Provide the (x, y) coordinate of the cell's center where the given text is located.  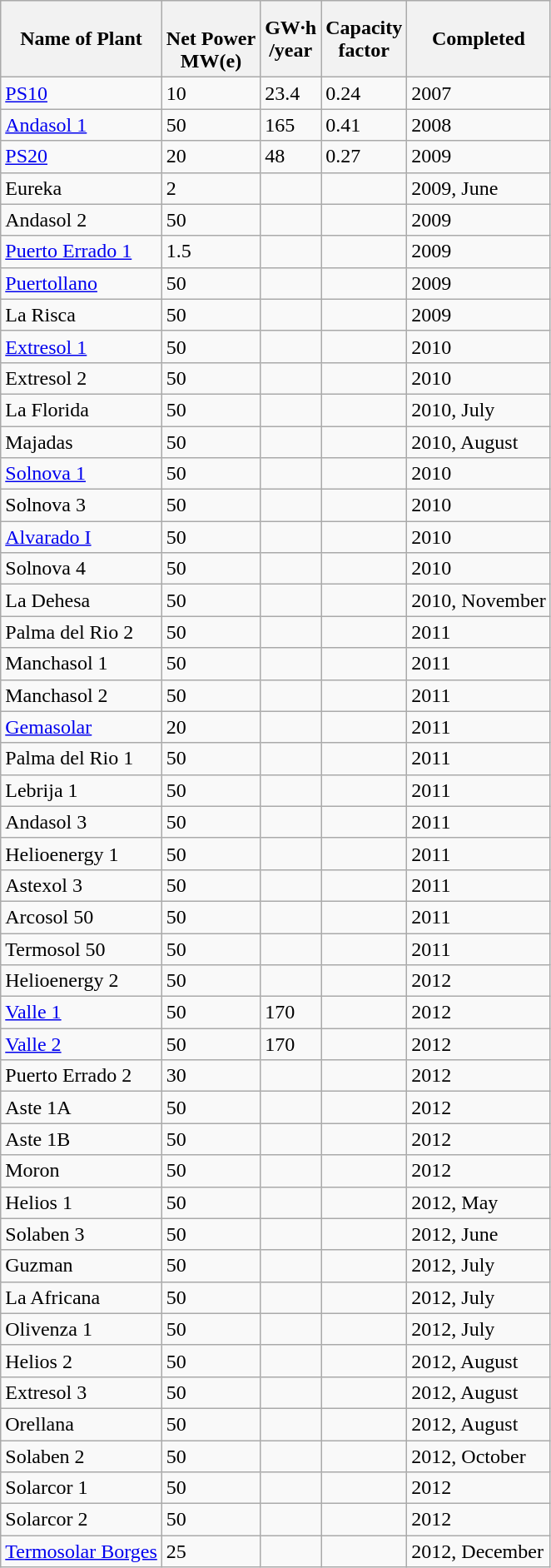
2010, July (479, 410)
0.27 (365, 157)
Guzman (82, 1266)
2009, June (479, 188)
Andasol 1 (82, 125)
48 (291, 157)
Termosolar Borges (82, 1551)
La Dehesa (82, 600)
Solaben 3 (82, 1234)
Completed (479, 39)
Extresol 2 (82, 378)
0.41 (365, 125)
2010, August (479, 442)
Name of Plant (82, 39)
Orellana (82, 1424)
Aste 1A (82, 1108)
Manchasol 2 (82, 695)
2 (211, 188)
Olivenza 1 (82, 1329)
Net Power MW(e) (211, 39)
Moron (82, 1171)
Solnova 4 (82, 569)
Palma del Rio 2 (82, 632)
GW·h/year (291, 39)
Arcosol 50 (82, 917)
23.4 (291, 93)
Valle 1 (82, 1013)
Extresol 3 (82, 1392)
La Risca (82, 315)
Lebrija 1 (82, 790)
Solaben 2 (82, 1456)
0.24 (365, 93)
2012, December (479, 1551)
Valle 2 (82, 1044)
Puertollano (82, 283)
Extresol 1 (82, 346)
2012, June (479, 1234)
25 (211, 1551)
Gemasolar (82, 727)
Manchasol 1 (82, 664)
La Africana (82, 1297)
La Florida (82, 410)
Solarcor 1 (82, 1488)
Andasol 2 (82, 220)
Majadas (82, 442)
Eureka (82, 188)
Capacityfactor (365, 39)
Solarcor 2 (82, 1520)
2007 (479, 93)
30 (211, 1076)
Helios 1 (82, 1202)
PS20 (82, 157)
10 (211, 93)
Astexol 3 (82, 885)
Helioenergy 1 (82, 854)
2012, May (479, 1202)
2010, November (479, 600)
Andasol 3 (82, 822)
1.5 (211, 251)
165 (291, 125)
Palma del Rio 1 (82, 759)
PS10 (82, 93)
Helios 2 (82, 1361)
Aste 1B (82, 1139)
Helioenergy 2 (82, 981)
Alvarado I (82, 537)
2008 (479, 125)
Termosol 50 (82, 948)
Puerto Errado 1 (82, 251)
2012, October (479, 1456)
Solnova 3 (82, 505)
Solnova 1 (82, 474)
Puerto Errado 2 (82, 1076)
